Determine the (X, Y) coordinate at the center of the cell enclosing the given text.  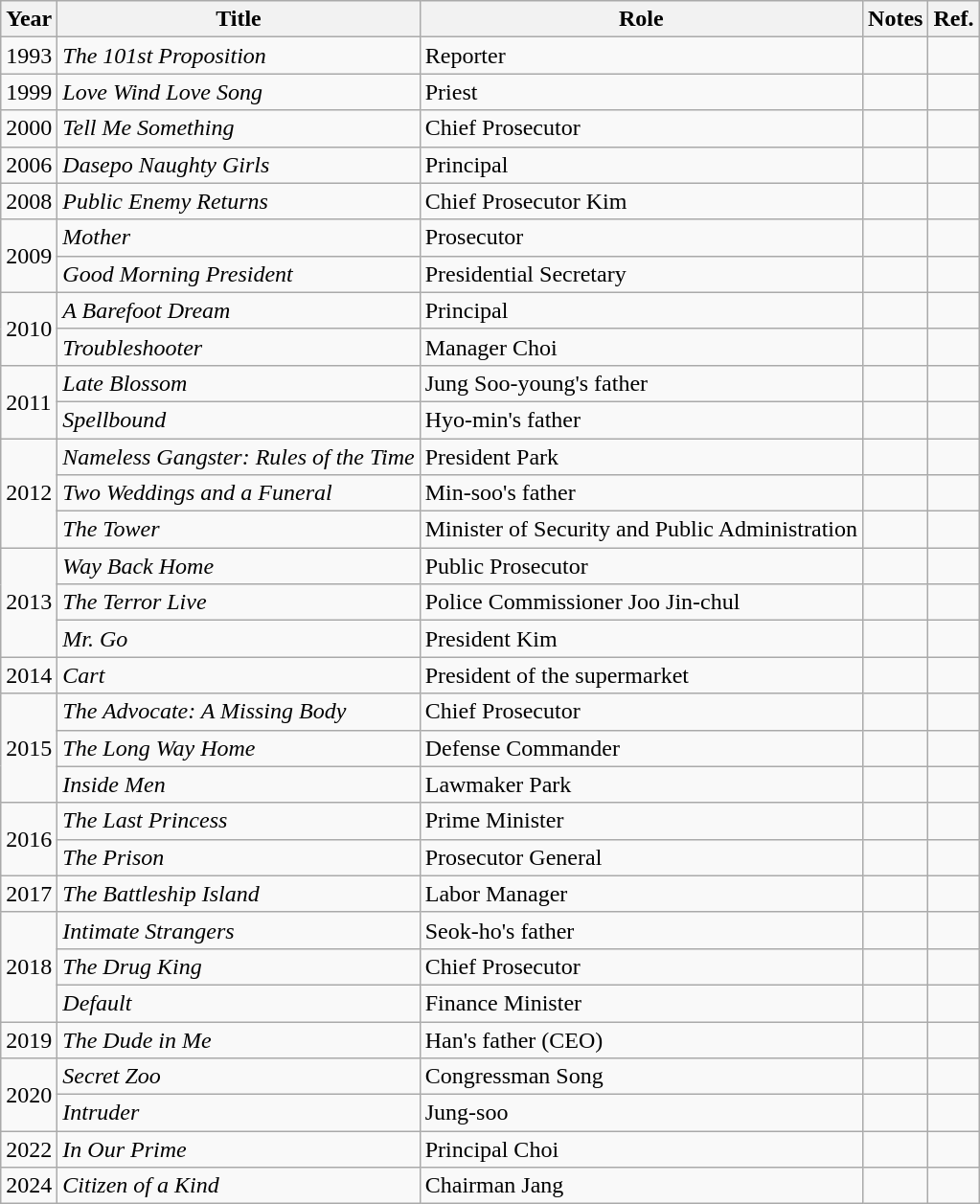
The Long Way Home (239, 748)
2014 (29, 675)
Labor Manager (641, 894)
Finance Minister (641, 1003)
2008 (29, 201)
President of the supermarket (641, 675)
Han's father (CEO) (641, 1039)
Minister of Security and Public Administration (641, 530)
2024 (29, 1186)
Chairman Jang (641, 1186)
Intimate Strangers (239, 930)
Police Commissioner Joo Jin-chul (641, 602)
Priest (641, 92)
Ref. (954, 19)
2015 (29, 748)
1993 (29, 56)
Two Weddings and a Funeral (239, 493)
2020 (29, 1095)
Mother (239, 238)
Mr. Go (239, 639)
Presidential Secretary (641, 274)
Congressman Song (641, 1077)
Notes (896, 19)
Manager Choi (641, 347)
2018 (29, 966)
Tell Me Something (239, 128)
2022 (29, 1149)
2009 (29, 256)
2010 (29, 329)
Jung-soo (641, 1113)
2000 (29, 128)
The 101st Proposition (239, 56)
The Last Princess (239, 821)
The Battleship Island (239, 894)
Public Prosecutor (641, 566)
President Kim (641, 639)
Reporter (641, 56)
Good Morning President (239, 274)
2017 (29, 894)
Intruder (239, 1113)
Min-soo's father (641, 493)
A Barefoot Dream (239, 310)
Dasepo Naughty Girls (239, 165)
2019 (29, 1039)
Love Wind Love Song (239, 92)
Nameless Gangster: Rules of the Time (239, 457)
Late Blossom (239, 383)
Secret Zoo (239, 1077)
Title (239, 19)
2013 (29, 602)
Prosecutor General (641, 857)
1999 (29, 92)
Seok-ho's father (641, 930)
Defense Commander (641, 748)
Way Back Home (239, 566)
Jung Soo-young's father (641, 383)
Cart (239, 675)
In Our Prime (239, 1149)
The Advocate: A Missing Body (239, 712)
The Dude in Me (239, 1039)
Citizen of a Kind (239, 1186)
The Terror Live (239, 602)
Chief Prosecutor Kim (641, 201)
The Prison (239, 857)
Public Enemy Returns (239, 201)
Troubleshooter (239, 347)
Lawmaker Park (641, 784)
The Drug King (239, 966)
2011 (29, 401)
Principal Choi (641, 1149)
Year (29, 19)
Default (239, 1003)
Hyo-min's father (641, 420)
The Tower (239, 530)
2012 (29, 493)
Prosecutor (641, 238)
Prime Minister (641, 821)
President Park (641, 457)
Inside Men (239, 784)
Spellbound (239, 420)
2006 (29, 165)
Role (641, 19)
2016 (29, 839)
